Capture the cell that displays the provided text and extract its [X, Y] central coordinate. 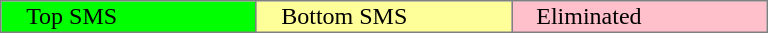
Bottom SMS [384, 17]
Top SMS [128, 17]
Eliminated [640, 17]
